Identify which cell holds the provided text, then report its [x, y] central coordinate. 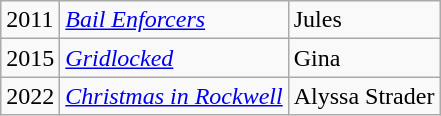
2022 [30, 96]
Christmas in Rockwell [174, 96]
Alyssa Strader [364, 96]
Bail Enforcers [174, 20]
2011 [30, 20]
Jules [364, 20]
Gridlocked [174, 58]
2015 [30, 58]
Gina [364, 58]
